Output the (X, Y) coordinate of the center of the cell containing the given text.  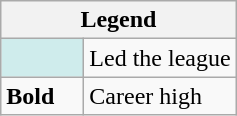
Legend (118, 20)
Career high (160, 96)
Led the league (160, 58)
Bold (42, 96)
